Capture the cell that displays the provided text and extract its (X, Y) central coordinate. 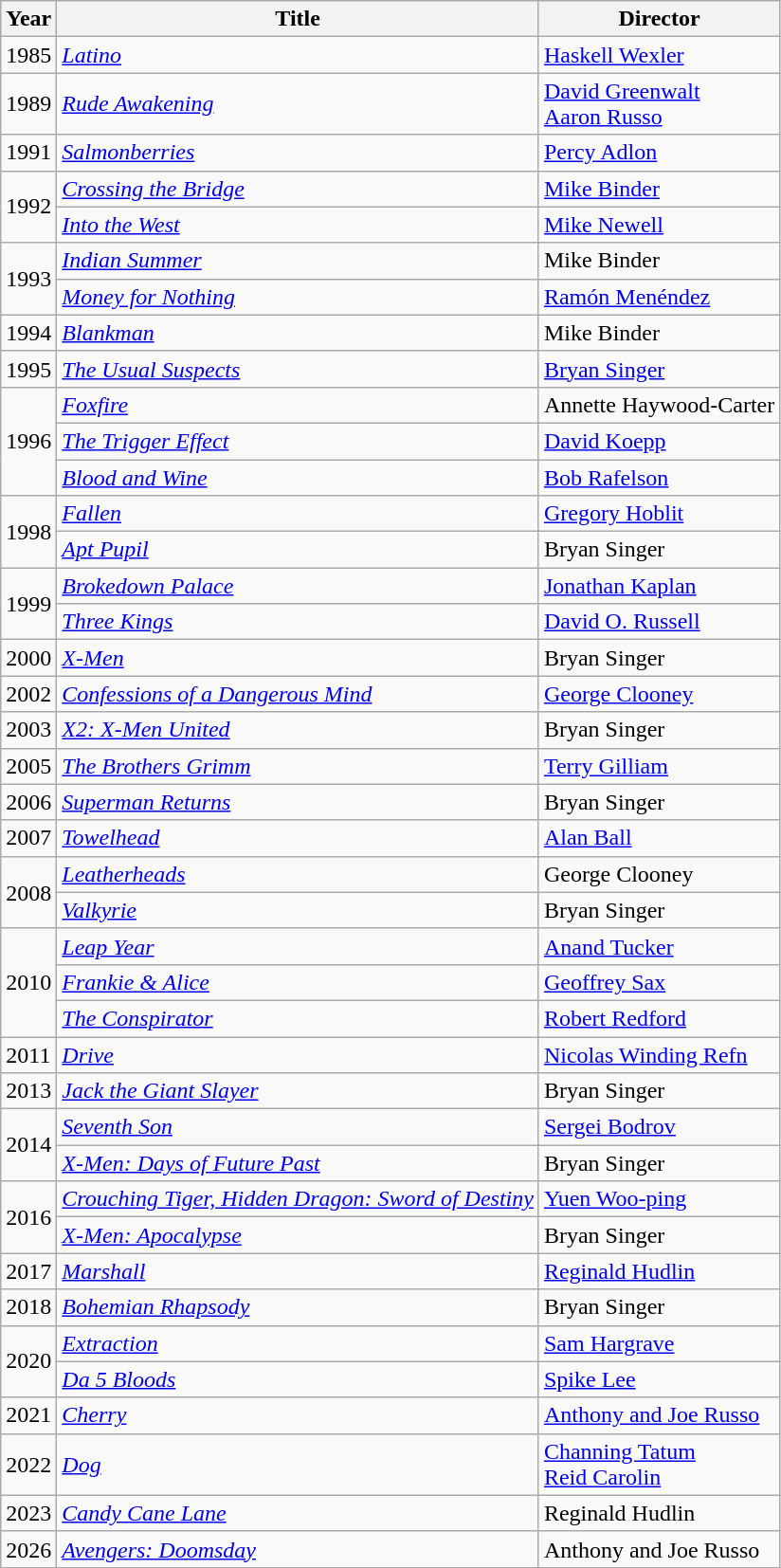
Blankman (298, 333)
Seventh Son (298, 1127)
The Conspirator (298, 1018)
2006 (28, 802)
Da 5 Bloods (298, 1379)
1999 (28, 604)
Marshall (298, 1271)
Avengers: Doomsday (298, 1549)
The Trigger Effect (298, 441)
Valkyrie (298, 910)
Anand Tucker (659, 946)
X-Men: Apocalypse (298, 1235)
Drive (298, 1055)
1995 (28, 369)
1991 (28, 153)
2008 (28, 892)
Ramón Menéndez (659, 297)
David GreenwaltAaron Russo (659, 104)
Leatherheads (298, 874)
2021 (28, 1415)
Towelhead (298, 838)
Yuen Woo-ping (659, 1199)
Geoffrey Sax (659, 982)
1992 (28, 207)
X-Men (298, 658)
2010 (28, 982)
2022 (28, 1464)
2002 (28, 694)
2003 (28, 730)
1989 (28, 104)
2007 (28, 838)
Bohemian Rhapsody (298, 1307)
The Usual Suspects (298, 369)
X2: X-Men United (298, 730)
2014 (28, 1145)
Sergei Bodrov (659, 1127)
Jonathan Kaplan (659, 586)
1998 (28, 532)
Crouching Tiger, Hidden Dragon: Sword of Destiny (298, 1199)
Terry Gilliam (659, 766)
2026 (28, 1549)
Blood and Wine (298, 477)
2018 (28, 1307)
David Koepp (659, 441)
2020 (28, 1361)
Crossing the Bridge (298, 189)
1996 (28, 441)
Spike Lee (659, 1379)
Into the West (298, 225)
Money for Nothing (298, 297)
2013 (28, 1091)
Bob Rafelson (659, 477)
Percy Adlon (659, 153)
Leap Year (298, 946)
Annette Haywood-Carter (659, 405)
Year (28, 19)
1994 (28, 333)
The Brothers Grimm (298, 766)
Sam Hargrave (659, 1343)
David O. Russell (659, 622)
Frankie & Alice (298, 982)
Apt Pupil (298, 550)
Foxfire (298, 405)
2016 (28, 1217)
Director (659, 19)
Three Kings (298, 622)
X-Men: Days of Future Past (298, 1163)
Jack the Giant Slayer (298, 1091)
Robert Redford (659, 1018)
Brokedown Palace (298, 586)
Alan Ball (659, 838)
Dog (298, 1464)
Indian Summer (298, 261)
Rude Awakening (298, 104)
Haskell Wexler (659, 55)
Nicolas Winding Refn (659, 1055)
Extraction (298, 1343)
1985 (28, 55)
Cherry (298, 1415)
2000 (28, 658)
2005 (28, 766)
Gregory Hoblit (659, 514)
2011 (28, 1055)
Candy Cane Lane (298, 1513)
Title (298, 19)
2017 (28, 1271)
Salmonberries (298, 153)
1993 (28, 279)
2023 (28, 1513)
Superman Returns (298, 802)
Mike Newell (659, 225)
Confessions of a Dangerous Mind (298, 694)
Fallen (298, 514)
Latino (298, 55)
Channing TatumReid Carolin (659, 1464)
